Pinpoint the cell where the given text exists, returning its [x, y] midpoint coordinate. 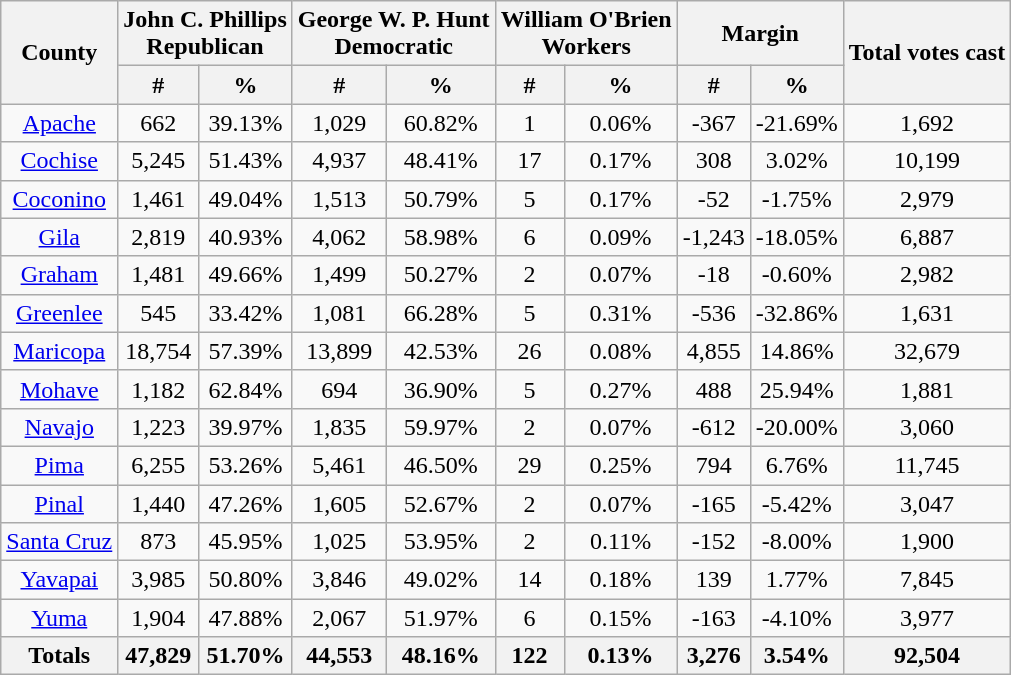
4,937 [339, 161]
57.39% [246, 351]
-4.10% [796, 618]
-20.00% [796, 427]
1,881 [927, 389]
1,461 [158, 199]
-536 [714, 313]
49.04% [246, 199]
Gila [60, 237]
51.43% [246, 161]
Graham [60, 275]
29 [530, 465]
13,899 [339, 351]
1,605 [339, 503]
47.26% [246, 503]
-0.60% [796, 275]
48.16% [440, 656]
5,461 [339, 465]
26 [530, 351]
1,223 [158, 427]
47.88% [246, 618]
-5.42% [796, 503]
Greenlee [60, 313]
Mohave [60, 389]
2,819 [158, 237]
1,904 [158, 618]
2,979 [927, 199]
1,692 [927, 123]
53.95% [440, 542]
4,855 [714, 351]
52.67% [440, 503]
4,062 [339, 237]
50.79% [440, 199]
Coconino [60, 199]
Navajo [60, 427]
0.25% [620, 465]
-165 [714, 503]
Margin [760, 34]
Yavapai [60, 580]
50.27% [440, 275]
1,440 [158, 503]
Santa Cruz [60, 542]
1,481 [158, 275]
Maricopa [60, 351]
5,245 [158, 161]
66.28% [440, 313]
6,887 [927, 237]
0.18% [620, 580]
36.90% [440, 389]
3,276 [714, 656]
39.97% [246, 427]
-18.05% [796, 237]
662 [158, 123]
488 [714, 389]
1,499 [339, 275]
Apache [60, 123]
47,829 [158, 656]
42.53% [440, 351]
1,081 [339, 313]
0.13% [620, 656]
6.76% [796, 465]
48.41% [440, 161]
William O'BrienWorkers [586, 34]
Yuma [60, 618]
-1,243 [714, 237]
County [60, 52]
-152 [714, 542]
0.09% [620, 237]
1,029 [339, 123]
59.97% [440, 427]
46.50% [440, 465]
John C. PhillipsRepublican [205, 34]
0.08% [620, 351]
10,199 [927, 161]
122 [530, 656]
-367 [714, 123]
14 [530, 580]
-612 [714, 427]
3.02% [796, 161]
1,513 [339, 199]
-8.00% [796, 542]
44,553 [339, 656]
794 [714, 465]
Cochise [60, 161]
51.97% [440, 618]
694 [339, 389]
-1.75% [796, 199]
-52 [714, 199]
3,060 [927, 427]
0.15% [620, 618]
51.70% [246, 656]
Total votes cast [927, 52]
-32.86% [796, 313]
7,845 [927, 580]
2,982 [927, 275]
1,025 [339, 542]
40.93% [246, 237]
1.77% [796, 580]
49.02% [440, 580]
-21.69% [796, 123]
-18 [714, 275]
Totals [60, 656]
6,255 [158, 465]
53.26% [246, 465]
2,067 [339, 618]
11,745 [927, 465]
Pima [60, 465]
18,754 [158, 351]
62.84% [246, 389]
-163 [714, 618]
0.27% [620, 389]
3,985 [158, 580]
39.13% [246, 123]
1,835 [339, 427]
George W. P. HuntDemocratic [394, 34]
3,047 [927, 503]
1 [530, 123]
308 [714, 161]
3.54% [796, 656]
1,900 [927, 542]
60.82% [440, 123]
49.66% [246, 275]
Pinal [60, 503]
32,679 [927, 351]
1,182 [158, 389]
45.95% [246, 542]
0.31% [620, 313]
33.42% [246, 313]
1,631 [927, 313]
873 [158, 542]
92,504 [927, 656]
50.80% [246, 580]
0.06% [620, 123]
0.11% [620, 542]
3,846 [339, 580]
17 [530, 161]
545 [158, 313]
25.94% [796, 389]
3,977 [927, 618]
14.86% [796, 351]
139 [714, 580]
58.98% [440, 237]
